For the text-containing cell, return its midpoint in [x, y] coordinate format. 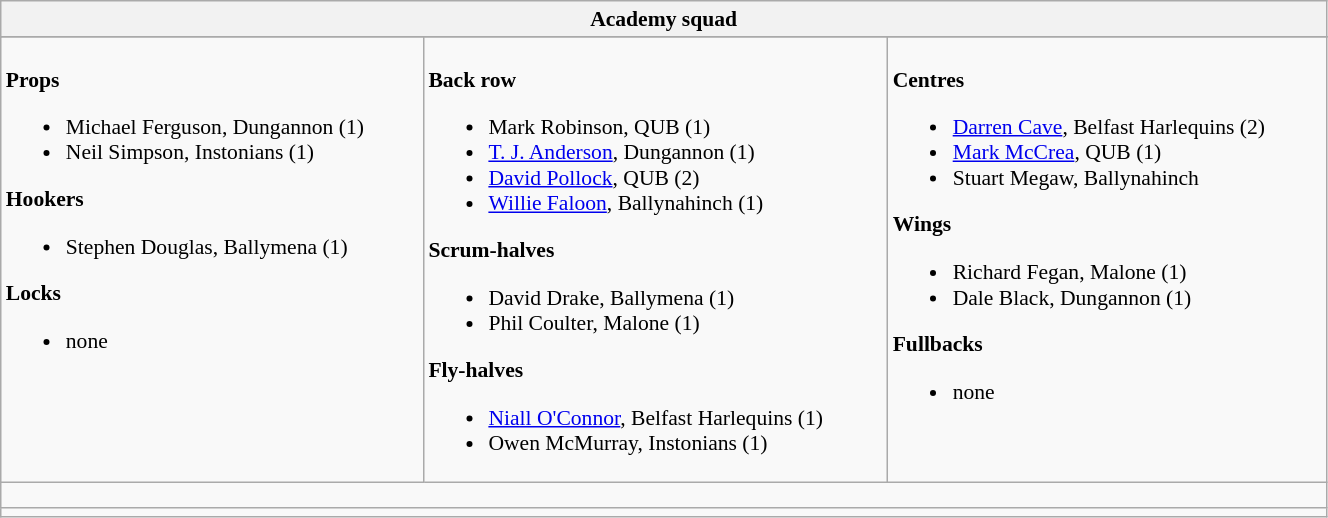
Props Michael Ferguson, Dungannon (1) Neil Simpson, Instonians (1)Hookers Stephen Douglas, Ballymena (1)Locksnone [212, 260]
Academy squad [664, 19]
